Determine the (x, y) coordinate at the center of the cell enclosing the given text.  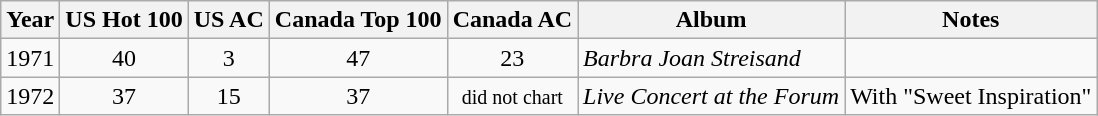
US Hot 100 (124, 20)
Live Concert at the Forum (712, 96)
Canada AC (512, 20)
US AC (228, 20)
Year (30, 20)
15 (228, 96)
1972 (30, 96)
23 (512, 58)
Canada Top 100 (358, 20)
47 (358, 58)
With "Sweet Inspiration" (971, 96)
Album (712, 20)
3 (228, 58)
40 (124, 58)
did not chart (512, 96)
Notes (971, 20)
1971 (30, 58)
Barbra Joan Streisand (712, 58)
